For the text-containing cell, return its midpoint in [X, Y] coordinate format. 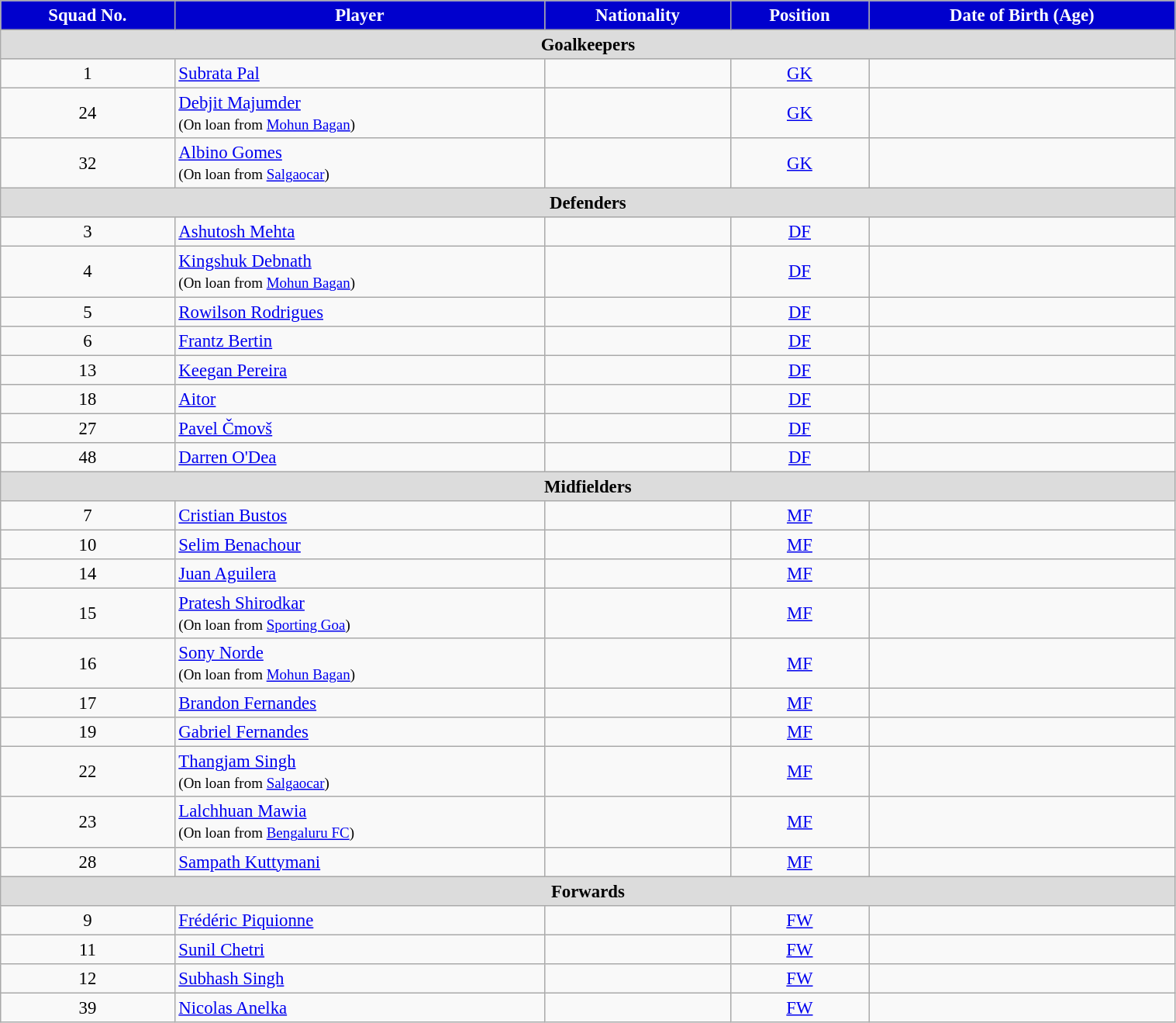
7 [88, 516]
18 [88, 399]
17 [88, 703]
Sunil Chetri [360, 949]
Pratesh Shirodkar(On loan from Sporting Goa) [360, 614]
Selim Benachour [360, 544]
5 [88, 312]
Subrata Pal [360, 74]
22 [88, 772]
Albino Gomes(On loan from Salgaocar) [360, 163]
1 [88, 74]
Frédéric Piquionne [360, 920]
11 [88, 949]
Thangjam Singh(On loan from Salgaocar) [360, 772]
28 [88, 862]
Aitor [360, 399]
23 [88, 822]
6 [88, 340]
12 [88, 979]
Lalchhuan Mawia(On loan from Bengaluru FC) [360, 822]
Juan Aguilera [360, 574]
32 [88, 163]
4 [88, 271]
13 [88, 370]
Frantz Bertin [360, 340]
24 [88, 113]
Brandon Fernandes [360, 703]
Defenders [588, 203]
15 [88, 614]
3 [88, 232]
Subhash Singh [360, 979]
Kingshuk Debnath(On loan from Mohun Bagan) [360, 271]
Nicolas Anelka [360, 1007]
Sony Norde(On loan from Mohun Bagan) [360, 664]
Goalkeepers [588, 45]
Ashutosh Mehta [360, 232]
Forwards [588, 891]
Date of Birth (Age) [1022, 16]
27 [88, 428]
Darren O'Dea [360, 458]
Sampath Kuttymani [360, 862]
Gabriel Fernandes [360, 732]
Position [800, 16]
Debjit Majumder(On loan from Mohun Bagan) [360, 113]
14 [88, 574]
10 [88, 544]
19 [88, 732]
9 [88, 920]
Rowilson Rodrigues [360, 312]
Cristian Bustos [360, 516]
39 [88, 1007]
Player [360, 16]
48 [88, 458]
Keegan Pereira [360, 370]
16 [88, 664]
Squad No. [88, 16]
Pavel Čmovš [360, 428]
Midfielders [588, 486]
Nationality [637, 16]
